Return [x, y] of the center of cell containing provided text 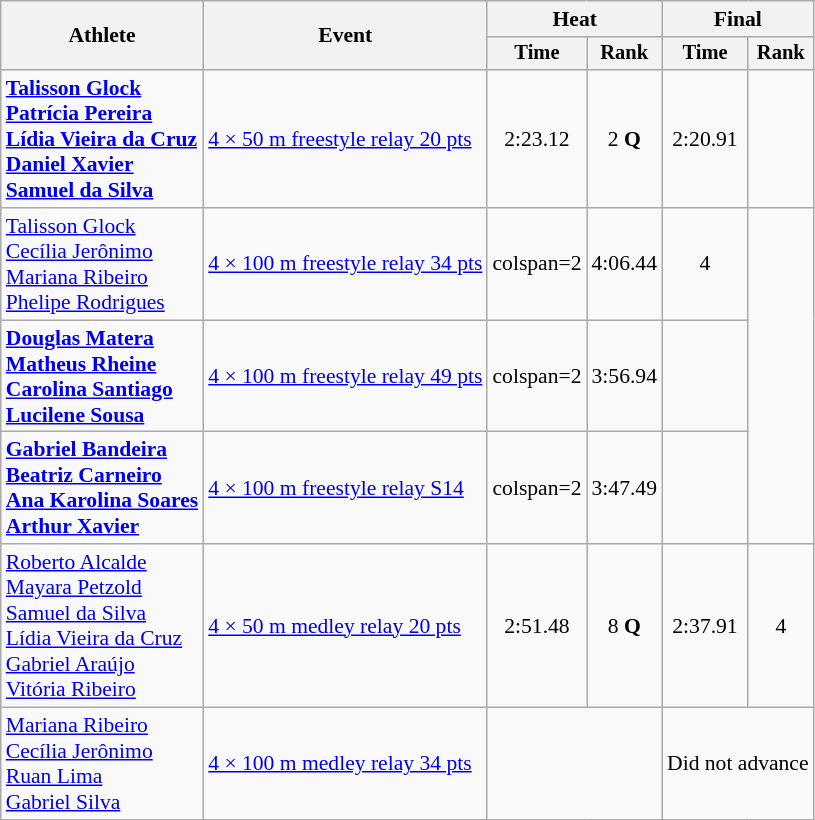
2:23.12 [536, 139]
Event [345, 36]
2:37.91 [705, 626]
Talisson GlockCecília JerônimoMariana RibeiroPhelipe Rodrigues [102, 264]
4:06.44 [624, 264]
Heat [574, 19]
3:47.49 [624, 488]
2:51.48 [536, 626]
4 × 100 m medley relay 34 pts [345, 764]
Final [738, 19]
8 Q [624, 626]
4 × 100 m freestyle relay S14 [345, 488]
Athlete [102, 36]
4 × 100 m freestyle relay 34 pts [345, 264]
Talisson GlockPatrícia PereiraLídia Vieira da CruzDaniel XavierSamuel da Silva [102, 139]
3:56.94 [624, 376]
4 × 50 m freestyle relay 20 pts [345, 139]
4 × 100 m freestyle relay 49 pts [345, 376]
Roberto AlcaldeMayara PetzoldSamuel da SilvaLídia Vieira da CruzGabriel AraújoVitória Ribeiro [102, 626]
4 × 50 m medley relay 20 pts [345, 626]
2 Q [624, 139]
Mariana RibeiroCecília JerônimoRuan LimaGabriel Silva [102, 764]
Did not advance [738, 764]
2:20.91 [705, 139]
Douglas MateraMatheus RheineCarolina SantiagoLucilene Sousa [102, 376]
Gabriel BandeiraBeatriz CarneiroAna Karolina SoaresArthur Xavier [102, 488]
